Find where the given text appears and provide that cell's center as [x, y] coordinate. 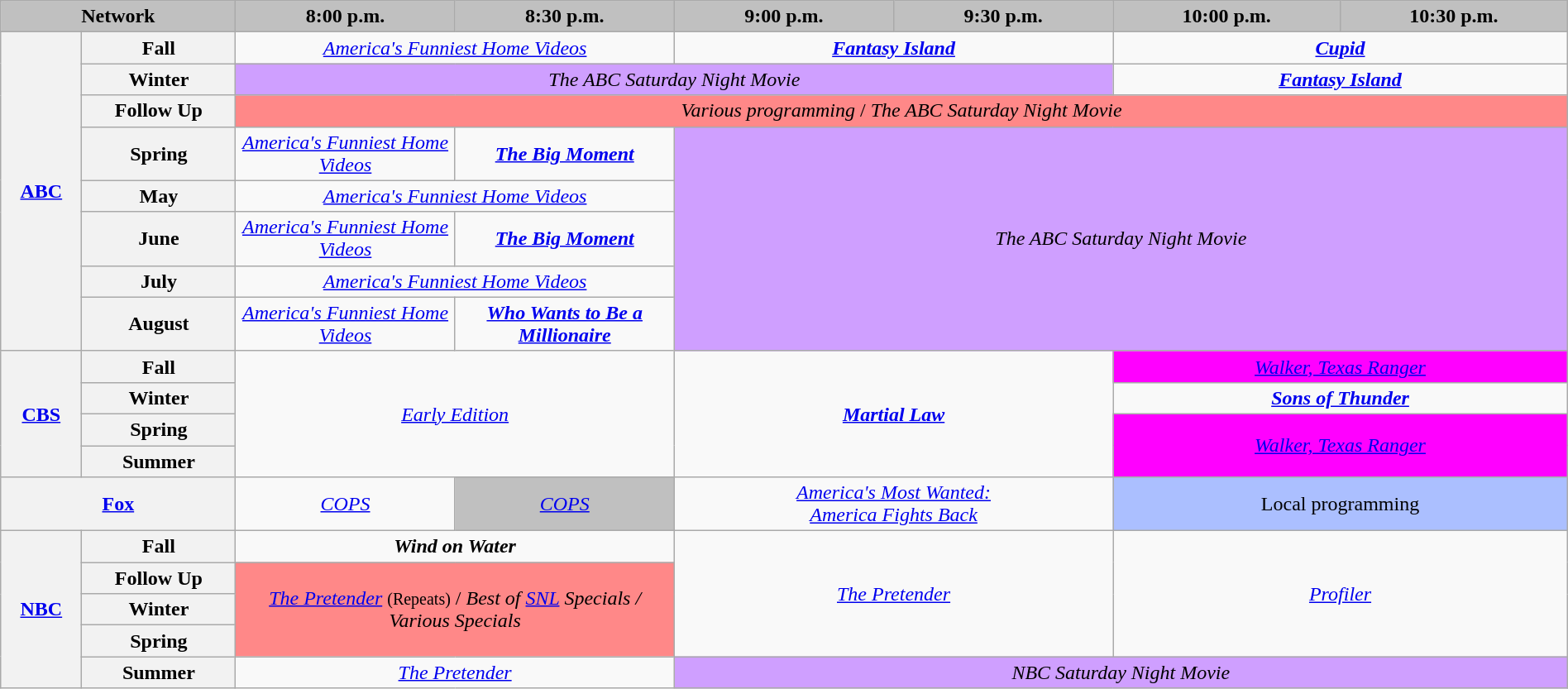
8:30 p.m. [564, 17]
Profiler [1340, 594]
Cupid [1340, 48]
May [159, 196]
America's Most Wanted:America Fights Back [893, 505]
Early Edition [455, 414]
9:00 p.m. [784, 17]
NBC [41, 610]
June [159, 238]
NBC Saturday Night Movie [1121, 672]
9:30 p.m. [1004, 17]
CBS [41, 414]
Sons of Thunder [1340, 398]
8:00 p.m. [346, 17]
The Pretender (Repeats) / Best of SNL Specials / Various Specials [455, 610]
Various programming / The ABC Saturday Night Movie [901, 111]
Wind on Water [455, 547]
August [159, 324]
10:30 p.m. [1454, 17]
10:00 p.m. [1227, 17]
Martial Law [893, 414]
ABC [41, 192]
Local programming [1340, 505]
Network [118, 17]
July [159, 281]
Fox [118, 505]
Who Wants to Be a Millionaire [564, 324]
